Detect which cell encompasses the target text, then output its (x, y) center coordinate. 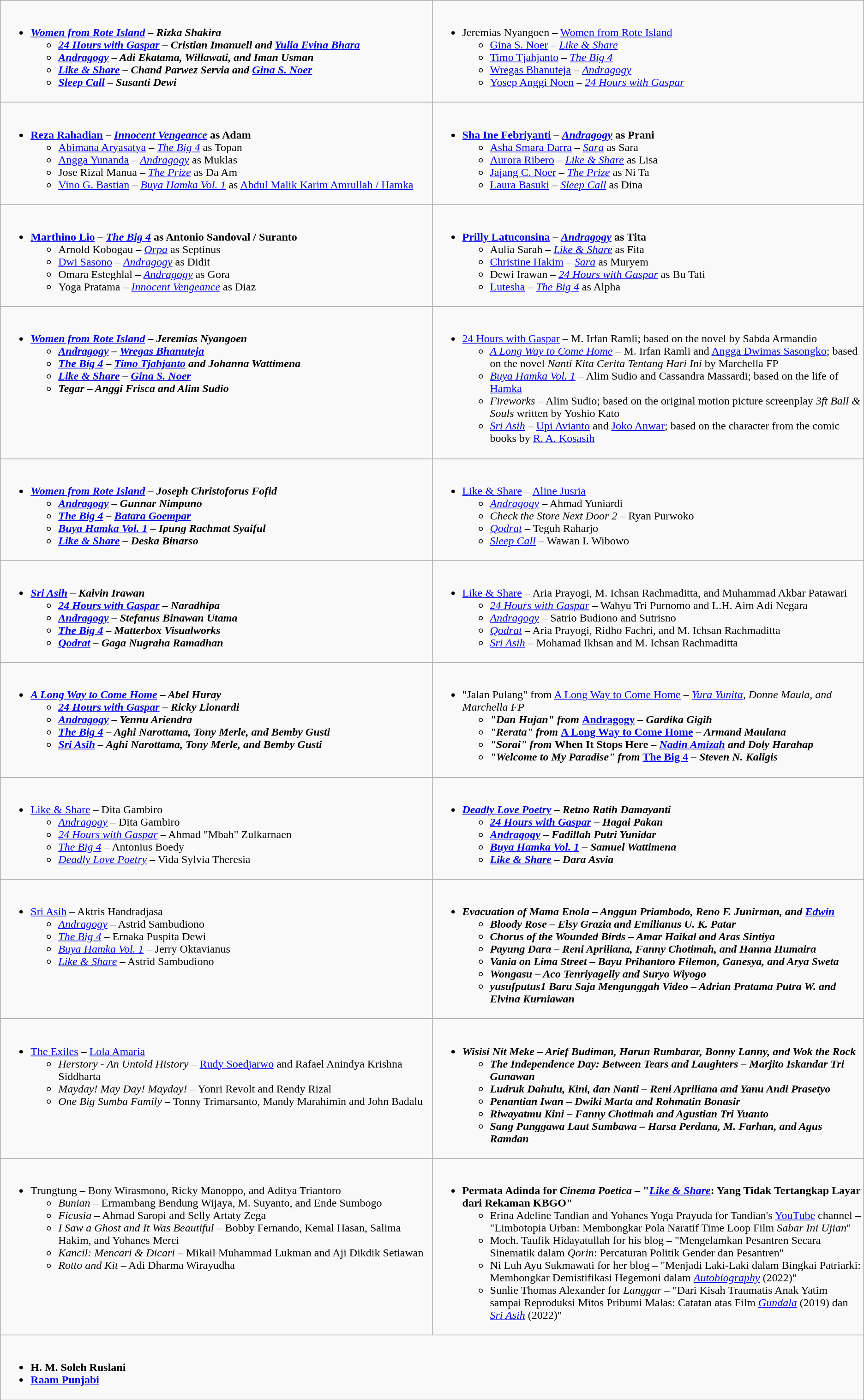
H. M. Soleh RuslaniRaam Punjabi (432, 1367)
Like & Share – Aline JusriaAndragogy – Ahmad YuniardiCheck the Store Next Door 2 – Ryan PurwokoQodrat – Teguh RaharjoSleep Call – Wawan I. Wibowo (648, 510)
